For the text-containing cell, return its midpoint in (X, Y) coordinate format. 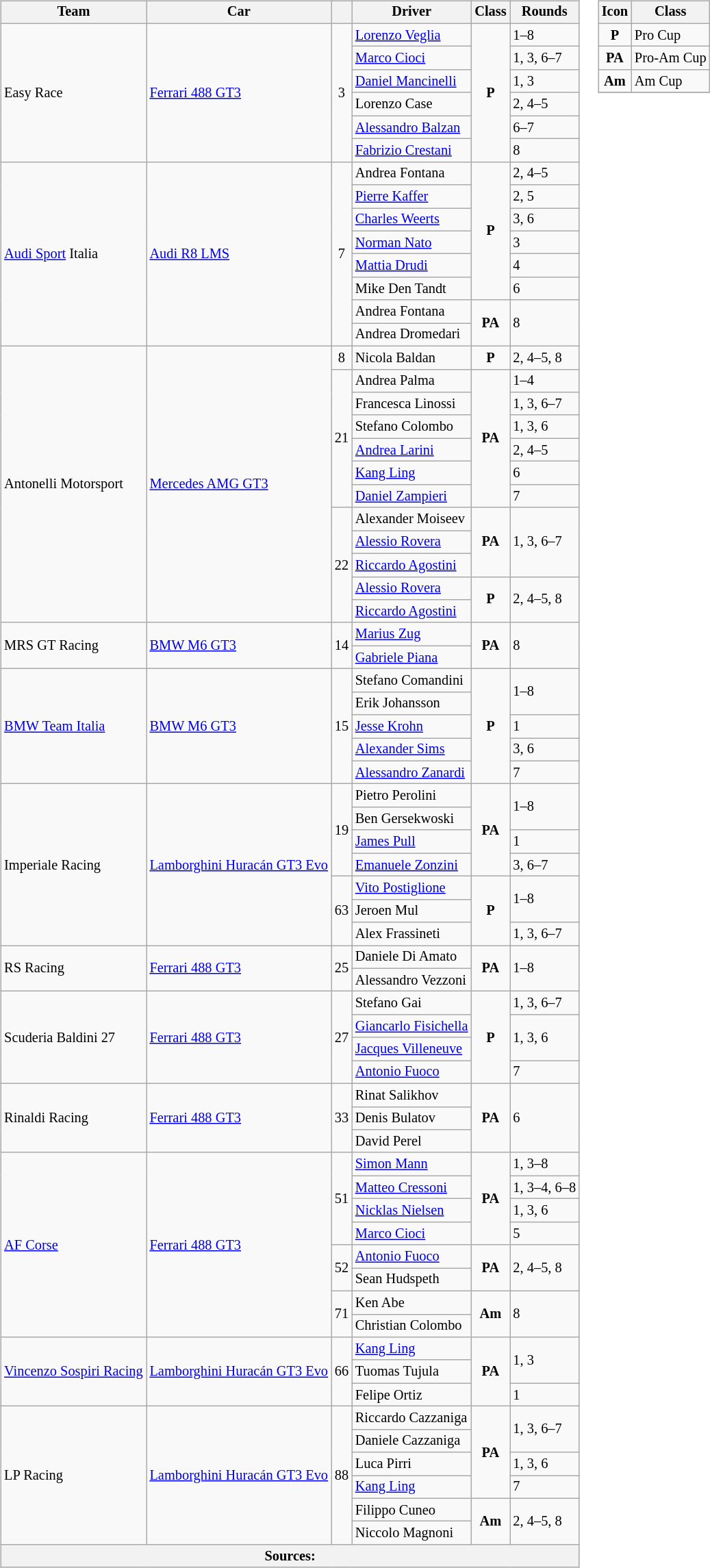
Alessandro Balzan (411, 127)
AF Corse (73, 1245)
Gabriele Piana (411, 657)
Pietro Perolini (411, 796)
Filippo Cuneo (411, 1510)
3, 6–7 (545, 865)
Simon Mann (411, 1164)
Andrea Dromedari (411, 335)
Francesca Linossi (411, 404)
33 (342, 1117)
Nicola Baldan (411, 357)
63 (342, 911)
25 (342, 968)
Fabrizio Crestani (411, 151)
Audi R8 LMS (239, 253)
Marius Zug (411, 634)
15 (342, 726)
88 (342, 1476)
Niccolo Magnoni (411, 1533)
MRS GT Racing (73, 645)
Rinaldi Racing (73, 1117)
19 (342, 830)
Felipe Ortiz (411, 1395)
Christian Colombo (411, 1326)
1, 3–4, 6–8 (545, 1187)
Emanuele Zonzini (411, 865)
Alessandro Vezzoni (411, 980)
Tuomas Tujula (411, 1371)
Luca Pirri (411, 1464)
Mike Den Tandt (411, 289)
Sources: (290, 1556)
Erik Johansson (411, 703)
James Pull (411, 842)
LP Racing (73, 1476)
Car (239, 12)
Imperiale Racing (73, 865)
Denis Bulatov (411, 1118)
Stefano Gai (411, 1003)
Vito Postiglione (411, 888)
Stefano Colombo (411, 427)
Rounds (545, 12)
1, 3–8 (545, 1164)
Giancarlo Fisichella (411, 1026)
Rinat Salikhov (411, 1095)
Lorenzo Veglia (411, 35)
Team (73, 12)
Audi Sport Italia (73, 253)
22 (342, 565)
RS Racing (73, 968)
Alex Frassineti (411, 934)
14 (342, 645)
Nicklas Nielsen (411, 1211)
Sean Hudspeth (411, 1280)
Vincenzo Sospiri Racing (73, 1372)
David Perel (411, 1141)
Jeroen Mul (411, 911)
BMW Team Italia (73, 726)
Stefano Comandini (411, 681)
66 (342, 1372)
Andrea Larini (411, 450)
Scuderia Baldini 27 (73, 1038)
52 (342, 1268)
71 (342, 1313)
Pierre Kaffer (411, 197)
Daniele Di Amato (411, 957)
21 (342, 438)
Andrea Palma (411, 381)
Jesse Krohn (411, 726)
Antonelli Motorsport (73, 484)
Norman Nato (411, 242)
Easy Race (73, 92)
2, 5 (545, 197)
Icon (615, 12)
Am Cup (670, 81)
Lorenzo Case (411, 104)
5 (545, 1233)
Ben Gersekwoski (411, 819)
Pro-Am Cup (670, 58)
Daniel Mancinelli (411, 81)
27 (342, 1038)
Ken Abe (411, 1302)
6–7 (545, 127)
Riccardo Cazzaniga (411, 1418)
Alexander Sims (411, 750)
Charles Weerts (411, 220)
Daniele Cazzaniga (411, 1441)
1–4 (545, 381)
Mercedes AMG GT3 (239, 484)
51 (342, 1198)
Mattia Drudi (411, 266)
4 (545, 266)
Alexander Moiseev (411, 519)
Matteo Cressoni (411, 1187)
Jacques Villeneuve (411, 1049)
Driver (411, 12)
Pro Cup (670, 35)
Alessandro Zanardi (411, 772)
Daniel Zampieri (411, 496)
